Identify which cell holds the provided text, then report its (X, Y) central coordinate. 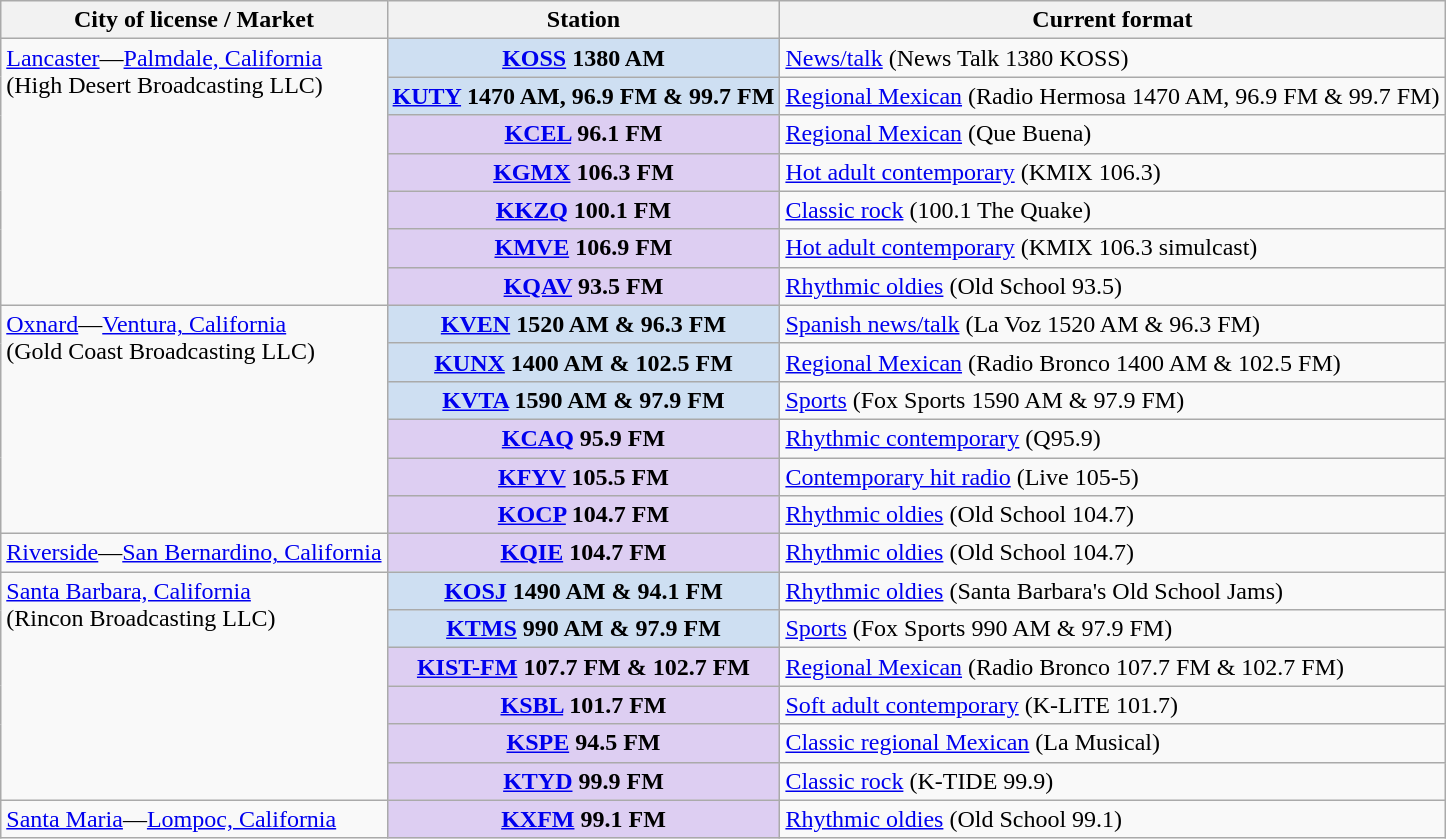
KGMX 106.3 FM (584, 172)
KOSS 1380 AM (584, 58)
Sports (Fox Sports 1590 AM & 97.9 FM) (1112, 400)
Classic rock (K-TIDE 99.9) (1112, 781)
KQIE 104.7 FM (584, 553)
KUNX 1400 AM & 102.5 FM (584, 362)
Regional Mexican (Radio Hermosa 1470 AM, 96.9 FM & 99.7 FM) (1112, 96)
KTYD 99.9 FM (584, 781)
KSPE 94.5 FM (584, 743)
Contemporary hit radio (Live 105-5) (1112, 477)
Santa Barbara, California(Rincon Broadcasting LLC) (194, 686)
KTMS 990 AM & 97.9 FM (584, 629)
Classic rock (100.1 The Quake) (1112, 210)
Spanish news/talk (La Voz 1520 AM & 96.3 FM) (1112, 324)
Regional Mexican (Que Buena) (1112, 134)
Rhythmic contemporary (Q95.9) (1112, 438)
Hot adult contemporary (KMIX 106.3) (1112, 172)
KVEN 1520 AM & 96.3 FM (584, 324)
Classic regional Mexican (La Musical) (1112, 743)
Rhythmic oldies (Old School 99.1) (1112, 819)
KKZQ 100.1 FM (584, 210)
KCEL 96.1 FM (584, 134)
KQAV 93.5 FM (584, 286)
Station (584, 20)
Lancaster—Palmdale, California(High Desert Broadcasting LLC) (194, 172)
Rhythmic oldies (Santa Barbara's Old School Jams) (1112, 591)
Sports (Fox Sports 990 AM & 97.9 FM) (1112, 629)
KSBL 101.7 FM (584, 705)
Regional Mexican (Radio Bronco 107.7 FM & 102.7 FM) (1112, 667)
KUTY 1470 AM, 96.9 FM & 99.7 FM (584, 96)
KFYV 105.5 FM (584, 477)
KXFM 99.1 FM (584, 819)
Regional Mexican (Radio Bronco 1400 AM & 102.5 FM) (1112, 362)
Riverside—San Bernardino, California (194, 553)
Current format (1112, 20)
Santa Maria—Lompoc, California (194, 819)
KIST-FM 107.7 FM & 102.7 FM (584, 667)
KMVE 106.9 FM (584, 248)
Oxnard—Ventura, California(Gold Coast Broadcasting LLC) (194, 419)
Soft adult contemporary (K-LITE 101.7) (1112, 705)
KOSJ 1490 AM & 94.1 FM (584, 591)
KOCP 104.7 FM (584, 515)
News/talk (News Talk 1380 KOSS) (1112, 58)
KCAQ 95.9 FM (584, 438)
City of license / Market (194, 20)
Rhythmic oldies (Old School 93.5) (1112, 286)
Hot adult contemporary (KMIX 106.3 simulcast) (1112, 248)
KVTA 1590 AM & 97.9 FM (584, 400)
